Return the (X, Y) coordinate for the center point of the cell that contains the specified text.  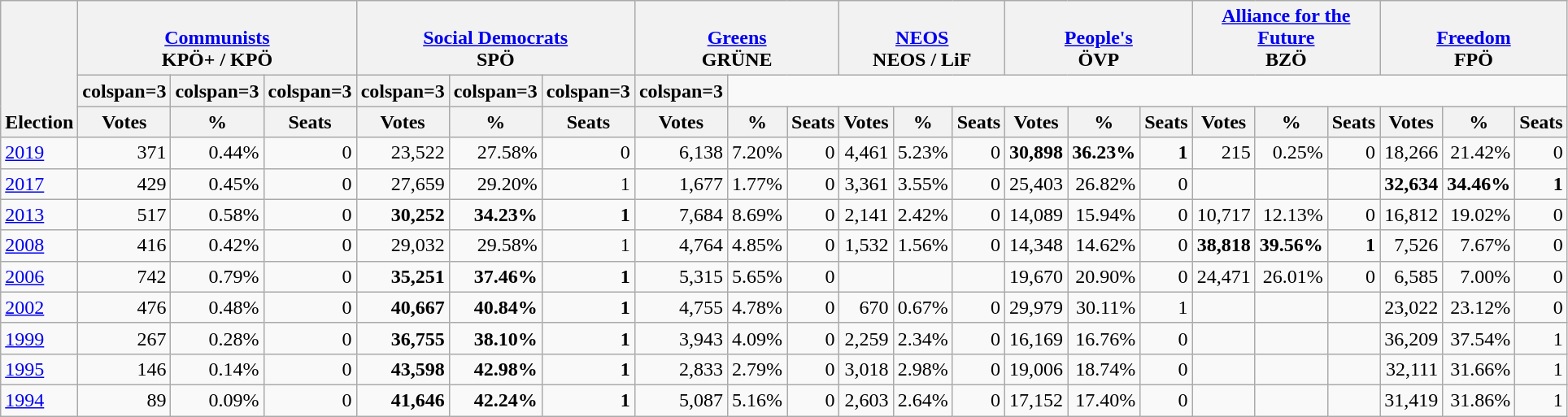
31,419 (1412, 400)
89 (124, 400)
3,943 (681, 338)
23,022 (1412, 307)
30,252 (403, 215)
36,755 (403, 338)
6,585 (1412, 276)
5.23% (922, 153)
5,315 (681, 276)
742 (124, 276)
0.14% (217, 369)
2006 (39, 276)
4.85% (756, 245)
32,634 (1412, 184)
1995 (39, 369)
3,361 (866, 184)
Election (39, 69)
476 (124, 307)
15.94% (1104, 215)
2,141 (866, 215)
2.34% (922, 338)
17.40% (1104, 400)
14,348 (1036, 245)
4,764 (681, 245)
0.44% (217, 153)
23.12% (1479, 307)
5,087 (681, 400)
42.24% (495, 400)
14.62% (1104, 245)
People'sÖVP (1100, 38)
NEOSNEOS / LiF (922, 38)
8.69% (756, 215)
429 (124, 184)
41,646 (403, 400)
16.76% (1104, 338)
2013 (39, 215)
4.09% (756, 338)
2.79% (756, 369)
371 (124, 153)
2,603 (866, 400)
14,089 (1036, 215)
29,979 (1036, 307)
23,522 (403, 153)
38.10% (495, 338)
34.23% (495, 215)
2,259 (866, 338)
34.46% (1479, 184)
4.78% (756, 307)
6,138 (681, 153)
2.98% (922, 369)
267 (124, 338)
42.98% (495, 369)
16,812 (1412, 215)
0.42% (217, 245)
40,667 (403, 307)
7,684 (681, 215)
0.28% (217, 338)
36.23% (1104, 153)
26.01% (1291, 276)
CommunistsKPÖ+ / KPÖ (217, 38)
5.65% (756, 276)
1,532 (866, 245)
1,677 (681, 184)
0.25% (1291, 153)
2008 (39, 245)
4,461 (866, 153)
146 (124, 369)
1994 (39, 400)
2002 (39, 307)
0.58% (217, 215)
10,717 (1223, 215)
2.42% (922, 215)
29.58% (495, 245)
5.16% (756, 400)
29.20% (495, 184)
215 (1223, 153)
Social DemocratsSPÖ (495, 38)
21.42% (1479, 153)
1.56% (922, 245)
29,032 (403, 245)
37.54% (1479, 338)
0.48% (217, 307)
12.13% (1291, 215)
517 (124, 215)
19,006 (1036, 369)
19,670 (1036, 276)
30,898 (1036, 153)
31.66% (1479, 369)
2019 (39, 153)
0.67% (922, 307)
35,251 (403, 276)
3,018 (866, 369)
1.77% (756, 184)
27,659 (403, 184)
36,209 (1412, 338)
FreedomFPÖ (1474, 38)
40.84% (495, 307)
18.74% (1104, 369)
GreensGRÜNE (737, 38)
7.00% (1479, 276)
16,169 (1036, 338)
1999 (39, 338)
3.55% (922, 184)
2.64% (922, 400)
39.56% (1291, 245)
20.90% (1104, 276)
2,833 (681, 369)
17,152 (1036, 400)
0.09% (217, 400)
Alliance for the FutureBZÖ (1287, 38)
27.58% (495, 153)
670 (866, 307)
24,471 (1223, 276)
18,266 (1412, 153)
416 (124, 245)
26.82% (1104, 184)
19.02% (1479, 215)
43,598 (403, 369)
30.11% (1104, 307)
0.79% (217, 276)
31.86% (1479, 400)
7,526 (1412, 245)
0.45% (217, 184)
7.20% (756, 153)
2017 (39, 184)
7.67% (1479, 245)
38,818 (1223, 245)
25,403 (1036, 184)
37.46% (495, 276)
4,755 (681, 307)
32,111 (1412, 369)
